Output the (x, y) coordinate of the center of the cell containing the given text.  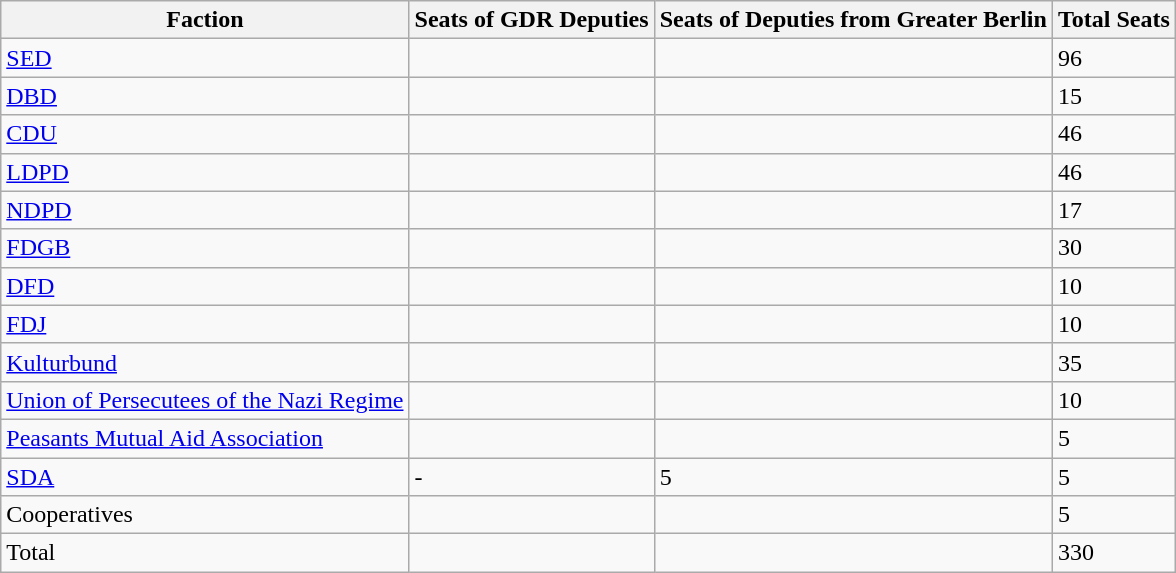
15 (1114, 96)
Seats of GDR Deputies (532, 20)
Faction (205, 20)
SDA (205, 477)
Union of Persecutees of the Nazi Regime (205, 400)
SED (205, 58)
LDPD (205, 172)
Kulturbund (205, 362)
35 (1114, 362)
NDPD (205, 210)
330 (1114, 553)
Cooperatives (205, 515)
Total (205, 553)
17 (1114, 210)
DBD (205, 96)
30 (1114, 248)
FDJ (205, 324)
FDGB (205, 248)
- (532, 477)
CDU (205, 134)
Peasants Mutual Aid Association (205, 438)
Seats of Deputies from Greater Berlin (853, 20)
96 (1114, 58)
Total Seats (1114, 20)
DFD (205, 286)
